Identify which cell holds the provided text, then report its (x, y) central coordinate. 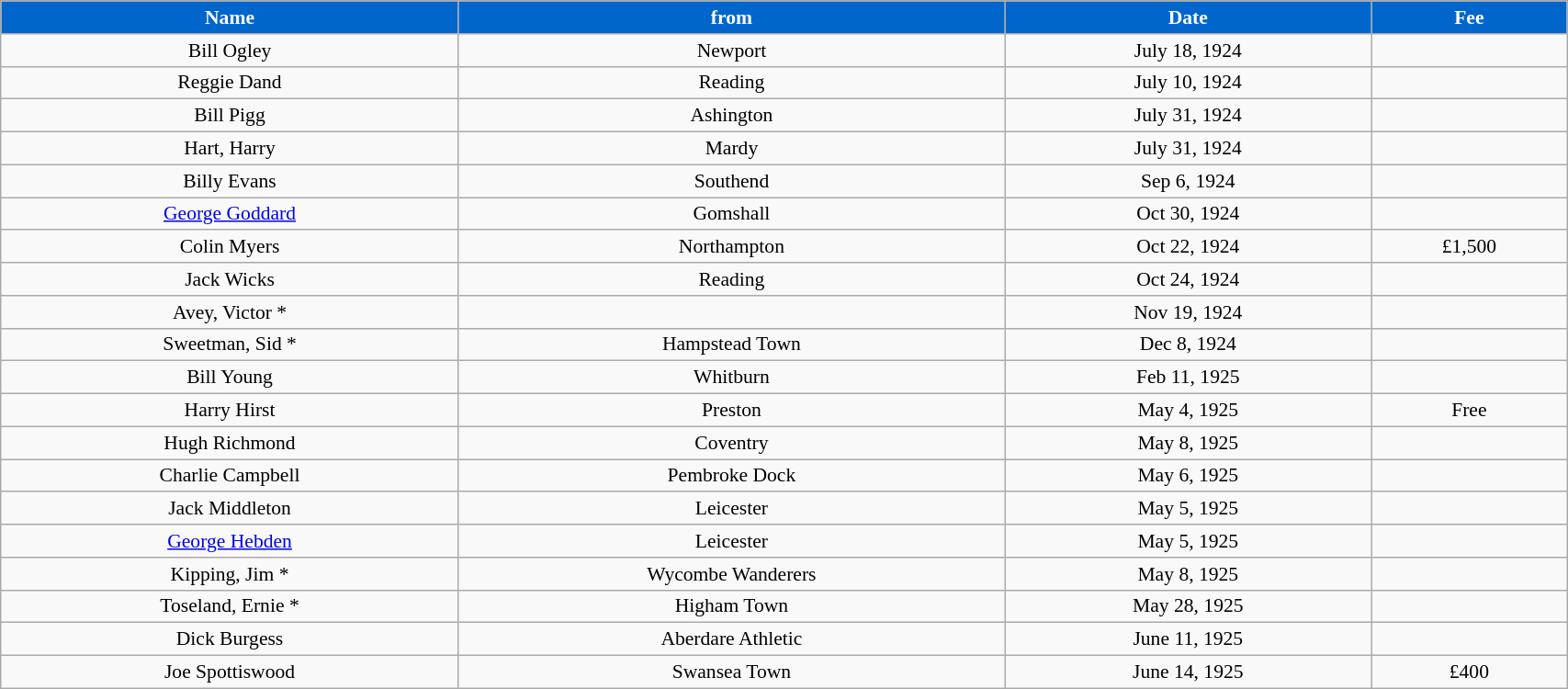
Colin Myers (230, 247)
Sweetman, Sid * (230, 344)
Higham Town (731, 606)
Fee (1470, 17)
May 4, 1925 (1189, 411)
Bill Pigg (230, 116)
Joe Spottiswood (230, 672)
Feb 11, 1925 (1189, 378)
Hampstead Town (731, 344)
Nov 19, 1924 (1189, 312)
Coventry (731, 443)
Hart, Harry (230, 149)
Pembroke Dock (731, 476)
July 18, 1924 (1189, 51)
Mardy (731, 149)
Jack Middleton (230, 509)
Dick Burgess (230, 639)
Oct 24, 1924 (1189, 279)
May 6, 1925 (1189, 476)
Free (1470, 411)
Swansea Town (731, 672)
Whitburn (731, 378)
from (731, 17)
£1,500 (1470, 247)
Hugh Richmond (230, 443)
Date (1189, 17)
Dec 8, 1924 (1189, 344)
June 11, 1925 (1189, 639)
Bill Young (230, 378)
July 10, 1924 (1189, 83)
May 28, 1925 (1189, 606)
Avey, Victor * (230, 312)
Harry Hirst (230, 411)
Southend (731, 181)
Kipping, Jim * (230, 574)
Name (230, 17)
Preston (731, 411)
Charlie Campbell (230, 476)
Newport (731, 51)
Reggie Dand (230, 83)
Northampton (731, 247)
£400 (1470, 672)
Wycombe Wanderers (731, 574)
Sep 6, 1924 (1189, 181)
Oct 22, 1924 (1189, 247)
Billy Evans (230, 181)
Bill Ogley (230, 51)
Ashington (731, 116)
Toseland, Ernie * (230, 606)
Aberdare Athletic (731, 639)
Oct 30, 1924 (1189, 214)
George Goddard (230, 214)
Gomshall (731, 214)
June 14, 1925 (1189, 672)
Jack Wicks (230, 279)
George Hebden (230, 541)
